Detect which cell encompasses the target text, then output its (X, Y) center coordinate. 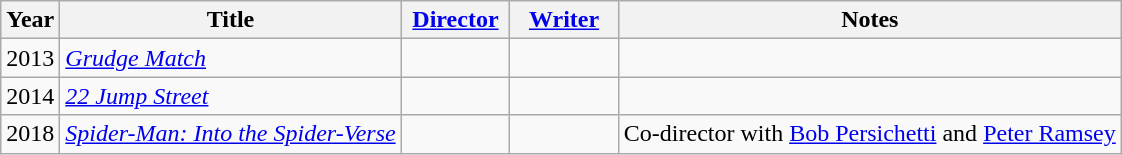
Notes (870, 20)
Spider-Man: Into the Spider-Verse (230, 134)
Year (30, 20)
2014 (30, 96)
Writer (564, 20)
Co-director with Bob Persichetti and Peter Ramsey (870, 134)
2018 (30, 134)
Grudge Match (230, 58)
Title (230, 20)
Director (456, 20)
2013 (30, 58)
22 Jump Street (230, 96)
